Capture the cell that displays the provided text and extract its (x, y) central coordinate. 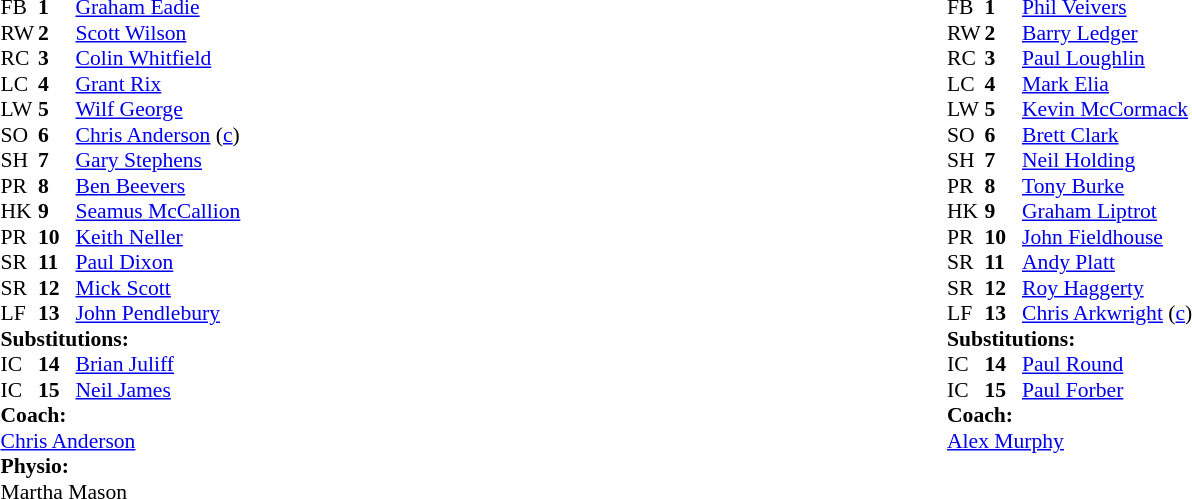
Paul Round (1107, 365)
Keith Neller (158, 237)
Mick Scott (158, 288)
Ben Beevers (158, 186)
Seamus McCallion (158, 211)
Paul Dixon (158, 263)
Mark Elia (1107, 84)
Scott Wilson (158, 33)
John Fieldhouse (1107, 237)
Brian Juliff (158, 365)
Chris Anderson (c) (158, 135)
Kevin McCormack (1107, 109)
Physio: (120, 467)
Brett Clark (1107, 135)
Paul Forber (1107, 390)
Colin Whitfield (158, 59)
Wilf George (158, 109)
Barry Ledger (1107, 33)
Grant Rix (158, 84)
Chris Anderson (120, 441)
Alex Murphy (1070, 441)
Tony Burke (1107, 186)
Paul Loughlin (1107, 59)
John Pendlebury (158, 313)
Chris Arkwright (c) (1107, 313)
Gary Stephens (158, 161)
Neil James (158, 390)
Neil Holding (1107, 161)
Roy Haggerty (1107, 288)
Andy Platt (1107, 263)
Graham Liptrot (1107, 211)
